From the cell containing the given text, extract its center point as (x, y) coordinate. 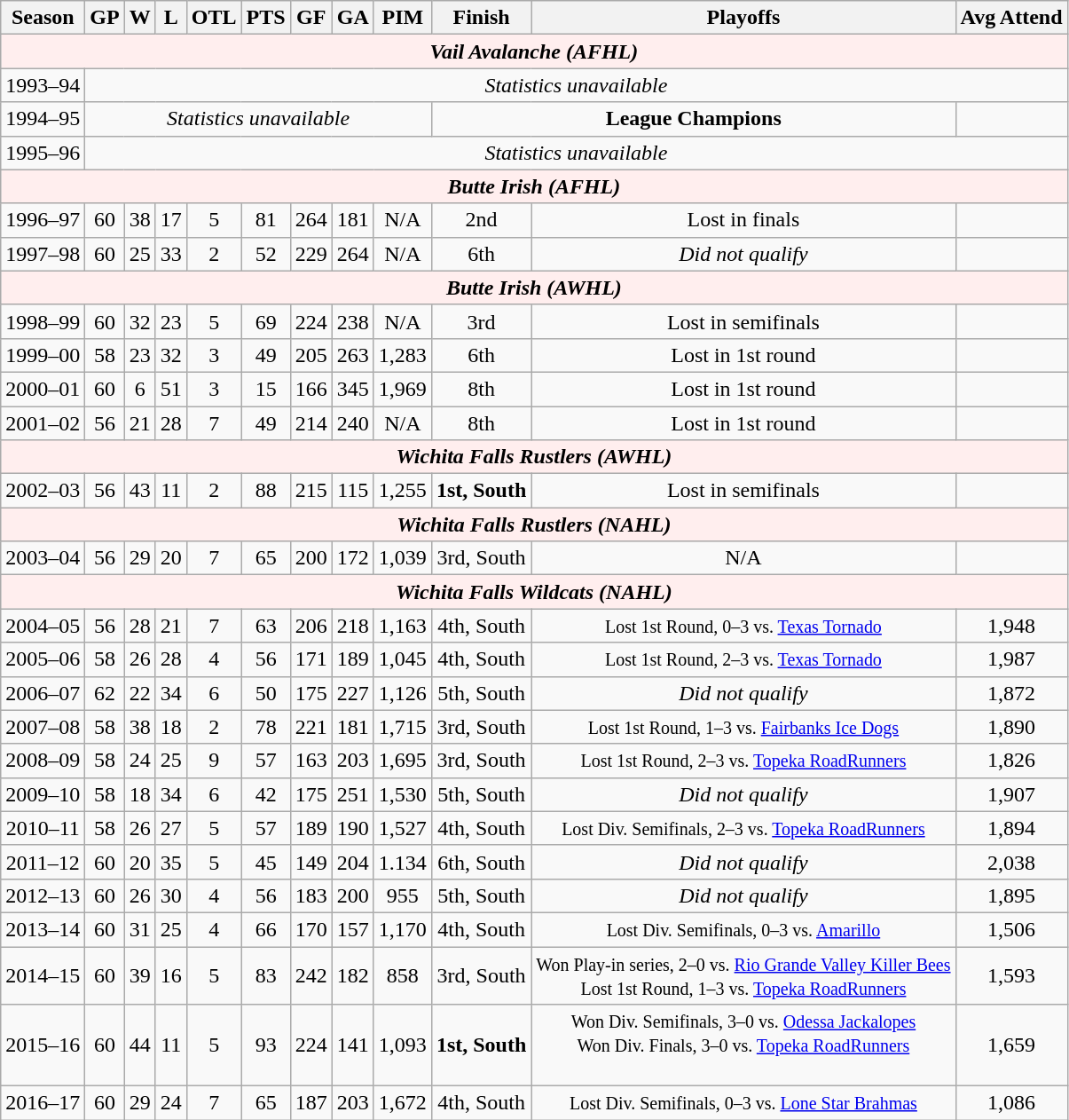
2011–12 (43, 862)
2007–08 (43, 727)
1,086 (1011, 1103)
2001–02 (43, 423)
218 (353, 626)
240 (353, 423)
93 (266, 1045)
2006–07 (43, 693)
1,872 (1011, 693)
69 (266, 321)
62 (105, 693)
2009–10 (43, 794)
1993–94 (43, 85)
Lost 1st Round, 0–3 vs. Texas Tornado (743, 626)
Lost in finals (743, 220)
1,672 (403, 1103)
51 (170, 389)
22 (140, 693)
1.134 (403, 862)
PTS (266, 18)
1996–97 (43, 220)
Vail Avalanche (AFHL) (534, 51)
1,987 (1011, 659)
50 (266, 693)
115 (353, 491)
955 (403, 895)
1,530 (403, 794)
Season (43, 18)
187 (310, 1103)
Lost 1st Round, 1–3 vs. Fairbanks Ice Dogs (743, 727)
172 (353, 558)
2005–06 (43, 659)
GF (310, 18)
190 (353, 828)
1994–95 (43, 119)
PIM (403, 18)
1,948 (1011, 626)
88 (266, 491)
2008–09 (43, 761)
Lost 1st Round, 2–3 vs. Topeka RoadRunners (743, 761)
238 (353, 321)
6th, South (481, 862)
1,126 (403, 693)
2nd (481, 220)
Wichita Falls Rustlers (AWHL) (534, 457)
1,895 (1011, 895)
204 (353, 862)
163 (310, 761)
63 (266, 626)
Lost Div. Semifinals, 2–3 vs. Topeka RoadRunners (743, 828)
1,715 (403, 727)
GA (353, 18)
2016–17 (43, 1103)
35 (170, 862)
1,659 (1011, 1045)
1,894 (1011, 828)
171 (310, 659)
Wichita Falls Rustlers (NAHL) (534, 525)
157 (353, 929)
2004–05 (43, 626)
205 (310, 355)
2014–15 (43, 974)
GP (105, 18)
1,045 (403, 659)
66 (266, 929)
Won Play-in series, 2–0 vs. Rio Grande Valley Killer BeesLost 1st Round, 1–3 vs. Topeka RoadRunners (743, 974)
42 (266, 794)
1997–98 (43, 254)
Won Div. Semifinals, 3–0 vs. Odessa JackalopesWon Div. Finals, 3–0 vs. Topeka RoadRunners (743, 1045)
Lost 1st Round, 2–3 vs. Texas Tornado (743, 659)
W (140, 18)
263 (353, 355)
Butte Irish (AFHL) (534, 186)
345 (353, 389)
206 (310, 626)
27 (170, 828)
83 (266, 974)
Lost Div. Semifinals, 0–3 vs. Lone Star Brahmas (743, 1103)
31 (140, 929)
2002–03 (43, 491)
182 (353, 974)
1,170 (403, 929)
L (170, 18)
1,255 (403, 491)
Wichita Falls Wildcats (NAHL) (534, 592)
229 (310, 254)
221 (310, 727)
43 (140, 491)
1,093 (403, 1045)
1,039 (403, 558)
2013–14 (43, 929)
2000–01 (43, 389)
183 (310, 895)
OTL (214, 18)
Avg Attend (1011, 18)
1,506 (1011, 929)
2003–04 (43, 558)
1,969 (403, 389)
Lost Div. Semifinals, 0–3 vs. Amarillo (743, 929)
2,038 (1011, 862)
149 (310, 862)
81 (266, 220)
1,527 (403, 828)
141 (353, 1045)
1995–96 (43, 153)
1,890 (1011, 727)
39 (140, 974)
3rd (481, 321)
52 (266, 254)
Finish (481, 18)
227 (353, 693)
2015–16 (43, 1045)
33 (170, 254)
1,283 (403, 355)
44 (140, 1045)
Playoffs (743, 18)
1,163 (403, 626)
2012–13 (43, 895)
242 (310, 974)
Butte Irish (AWHL) (534, 288)
1,907 (1011, 794)
215 (310, 491)
16 (170, 974)
1,826 (1011, 761)
1999–00 (43, 355)
League Champions (694, 119)
170 (310, 929)
2010–11 (43, 828)
166 (310, 389)
1,593 (1011, 974)
858 (403, 974)
78 (266, 727)
45 (266, 862)
214 (310, 423)
1998–99 (43, 321)
15 (266, 389)
1,695 (403, 761)
30 (170, 895)
17 (170, 220)
9 (214, 761)
251 (353, 794)
